From the cell containing the given text, extract its center point as [X, Y] coordinate. 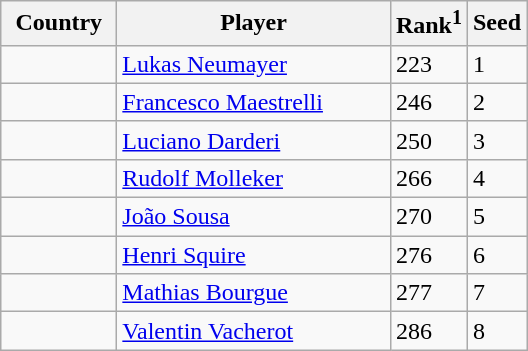
266 [428, 178]
8 [496, 331]
2 [496, 102]
286 [428, 331]
1 [496, 64]
Henri Squire [254, 255]
Rank1 [428, 24]
João Sousa [254, 217]
250 [428, 140]
Luciano Darderi [254, 140]
246 [428, 102]
4 [496, 178]
223 [428, 64]
Seed [496, 24]
Francesco Maestrelli [254, 102]
3 [496, 140]
7 [496, 293]
6 [496, 255]
Player [254, 24]
Country [59, 24]
276 [428, 255]
277 [428, 293]
5 [496, 217]
Valentin Vacherot [254, 331]
Lukas Neumayer [254, 64]
Rudolf Molleker [254, 178]
Mathias Bourgue [254, 293]
270 [428, 217]
